Locate the cell with the specified text and output its (x, y) center coordinate. 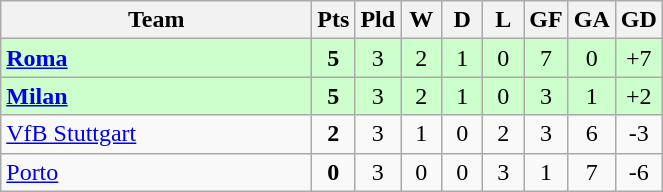
Milan (156, 96)
L (504, 20)
GD (638, 20)
GA (592, 20)
Roma (156, 58)
-3 (638, 134)
Porto (156, 172)
Pld (378, 20)
-6 (638, 172)
VfB Stuttgart (156, 134)
Team (156, 20)
Pts (334, 20)
D (462, 20)
+7 (638, 58)
+2 (638, 96)
6 (592, 134)
W (422, 20)
GF (546, 20)
